Extract the (x, y) coordinate from the center of the cell holding the provided text.  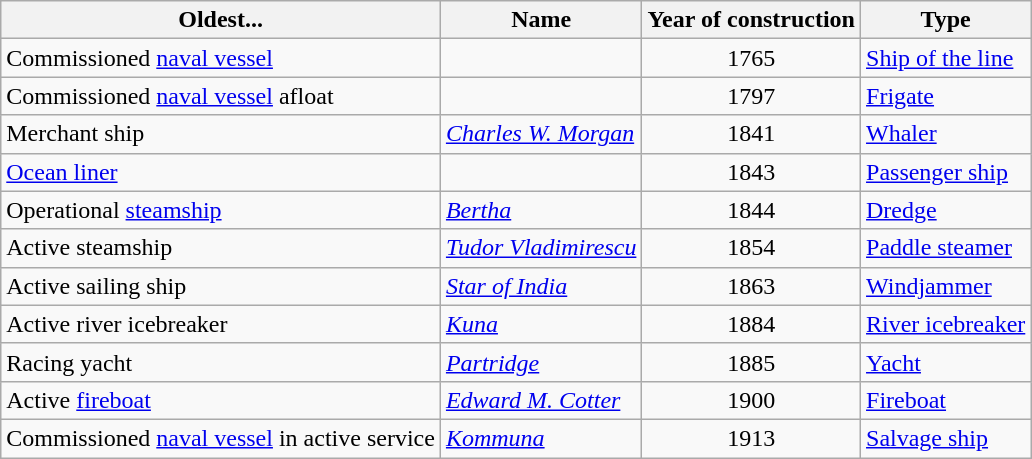
Commissioned naval vessel in active service (221, 438)
Racing yacht (221, 362)
Partridge (541, 362)
Paddle steamer (946, 248)
Oldest... (221, 20)
Year of construction (752, 20)
Whaler (946, 134)
Frigate (946, 96)
1885 (752, 362)
Tudor Vladimirescu (541, 248)
Type (946, 20)
Name (541, 20)
Active steamship (221, 248)
Fireboat (946, 400)
1913 (752, 438)
Edward M. Cotter (541, 400)
1765 (752, 58)
Operational steamship (221, 210)
Bertha (541, 210)
Salvage ship (946, 438)
Ocean liner (221, 172)
Yacht (946, 362)
1843 (752, 172)
Active fireboat (221, 400)
Charles W. Morgan (541, 134)
Commissioned naval vessel afloat (221, 96)
Kuna (541, 324)
1797 (752, 96)
Ship of the line (946, 58)
Kommuna (541, 438)
Active river icebreaker (221, 324)
Merchant ship (221, 134)
Active sailing ship (221, 286)
1884 (752, 324)
1863 (752, 286)
River icebreaker (946, 324)
Windjammer (946, 286)
Passenger ship (946, 172)
1854 (752, 248)
1844 (752, 210)
Star of India (541, 286)
1841 (752, 134)
1900 (752, 400)
Commissioned naval vessel (221, 58)
Dredge (946, 210)
